Extract the (x, y) coordinate from the center of the cell holding the provided text.  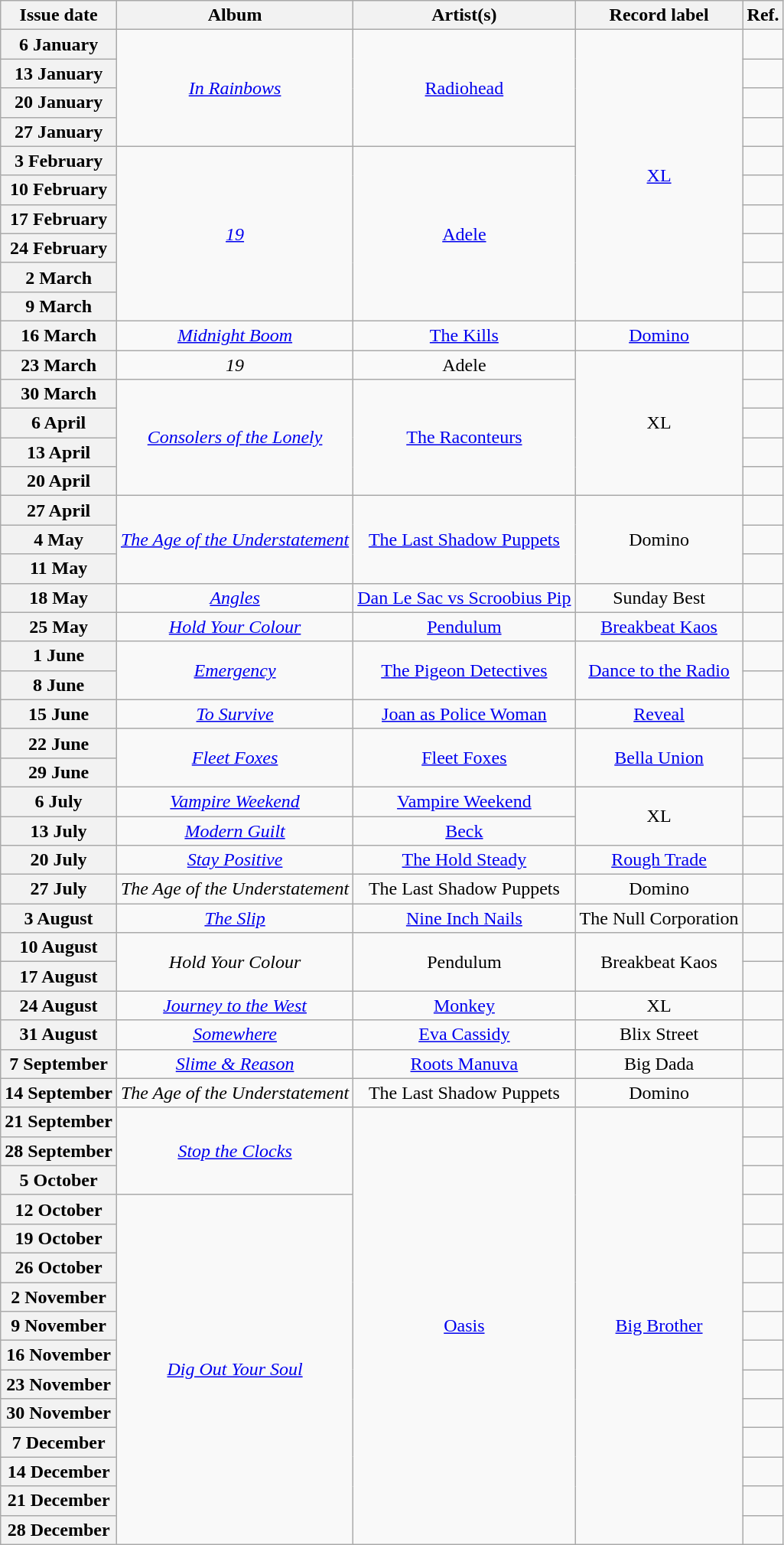
Consolers of the Lonely (234, 438)
1 June (59, 656)
Emergency (234, 670)
Angles (234, 598)
13 July (59, 830)
22 June (59, 743)
26 October (59, 1267)
Issue date (59, 15)
Dan Le Sac vs Scroobius Pip (464, 598)
Slime & Reason (234, 1064)
10 February (59, 190)
7 September (59, 1064)
13 April (59, 452)
Rough Trade (659, 860)
20 April (59, 481)
19 October (59, 1238)
6 January (59, 44)
Big Brother (659, 1325)
Artist(s) (464, 15)
14 September (59, 1093)
To Survive (234, 714)
18 May (59, 598)
24 August (59, 1006)
Oasis (464, 1325)
27 April (59, 510)
23 November (59, 1384)
Joan as Police Woman (464, 714)
Big Dada (659, 1064)
The Kills (464, 335)
10 August (59, 947)
The Null Corporation (659, 918)
28 September (59, 1151)
9 November (59, 1326)
Midnight Boom (234, 335)
15 June (59, 714)
The Pigeon Detectives (464, 670)
17 August (59, 976)
30 November (59, 1413)
27 July (59, 889)
Blix Street (659, 1035)
29 June (59, 772)
23 March (59, 365)
7 December (59, 1442)
21 December (59, 1501)
Roots Manuva (464, 1064)
5 October (59, 1180)
14 December (59, 1472)
Sunday Best (659, 598)
30 March (59, 394)
27 January (59, 132)
31 August (59, 1035)
Reveal (659, 714)
2 March (59, 277)
21 September (59, 1122)
Journey to the West (234, 1006)
16 November (59, 1355)
3 August (59, 918)
Bella Union (659, 758)
Ref. (763, 15)
6 July (59, 801)
25 May (59, 627)
9 March (59, 306)
Monkey (464, 1006)
Album (234, 15)
Somewhere (234, 1035)
12 October (59, 1209)
Nine Inch Nails (464, 918)
4 May (59, 539)
Stay Positive (234, 860)
11 May (59, 569)
6 April (59, 423)
8 June (59, 685)
Stop the Clocks (234, 1151)
In Rainbows (234, 88)
2 November (59, 1297)
Dance to the Radio (659, 670)
17 February (59, 219)
20 January (59, 103)
Radiohead (464, 88)
The Hold Steady (464, 860)
24 February (59, 248)
13 January (59, 73)
16 March (59, 335)
Beck (464, 830)
3 February (59, 161)
Modern Guilt (234, 830)
28 December (59, 1530)
The Raconteurs (464, 438)
Eva Cassidy (464, 1035)
The Slip (234, 918)
20 July (59, 860)
Record label (659, 15)
Dig Out Your Soul (234, 1370)
